Scan for the cell matching the given text and deliver its (X, Y) coordinate at center. 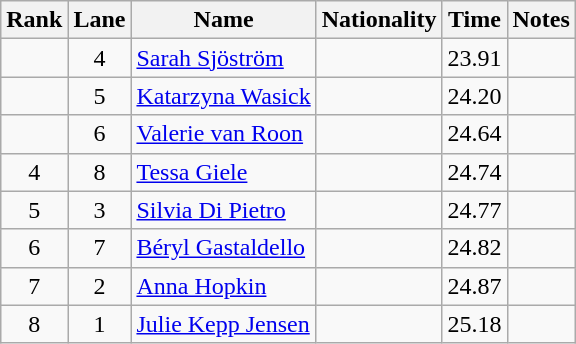
Julie Kepp Jensen (224, 324)
24.74 (474, 172)
Nationality (379, 20)
Sarah Sjöström (224, 58)
24.82 (474, 248)
Time (474, 20)
Katarzyna Wasick (224, 96)
24.87 (474, 286)
24.20 (474, 96)
24.77 (474, 210)
2 (100, 286)
Lane (100, 20)
23.91 (474, 58)
Anna Hopkin (224, 286)
24.64 (474, 134)
Notes (541, 20)
Name (224, 20)
3 (100, 210)
25.18 (474, 324)
Valerie van Roon (224, 134)
Tessa Giele (224, 172)
Béryl Gastaldello (224, 248)
Silvia Di Pietro (224, 210)
Rank (34, 20)
1 (100, 324)
